For the text-containing cell, return its midpoint in [x, y] coordinate format. 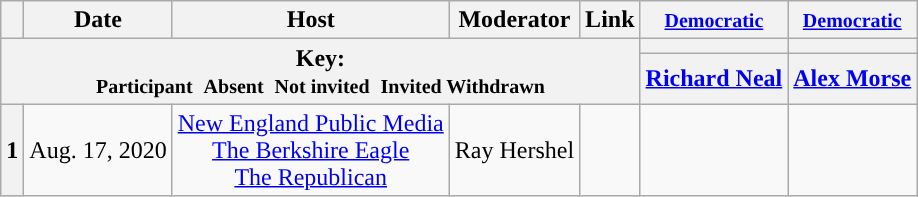
Aug. 17, 2020 [98, 150]
1 [12, 150]
Link [610, 20]
Date [98, 20]
New England Public MediaThe Berkshire EagleThe Republican [310, 150]
Alex Morse [852, 78]
Ray Hershel [514, 150]
Key: Participant Absent Not invited Invited Withdrawn [320, 72]
Moderator [514, 20]
Host [310, 20]
Richard Neal [714, 78]
